Output the (x, y) coordinate of the center of the cell containing the given text.  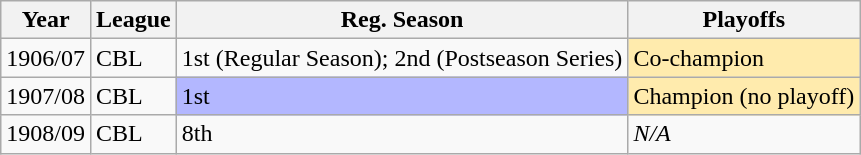
8th (402, 134)
1st (Regular Season); 2nd (Postseason Series) (402, 58)
Co-champion (744, 58)
1st (402, 96)
1908/09 (46, 134)
League (133, 20)
1907/08 (46, 96)
Champion (no playoff) (744, 96)
Playoffs (744, 20)
Year (46, 20)
N/A (744, 134)
Reg. Season (402, 20)
1906/07 (46, 58)
